Scan for the cell matching the given text and deliver its (X, Y) coordinate at center. 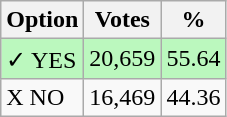
20,659 (122, 59)
X NO (42, 97)
✓ YES (42, 59)
16,469 (122, 97)
% (194, 20)
55.64 (194, 59)
44.36 (194, 97)
Option (42, 20)
Votes (122, 20)
